Pinpoint the cell where the given text exists, returning its (X, Y) midpoint coordinate. 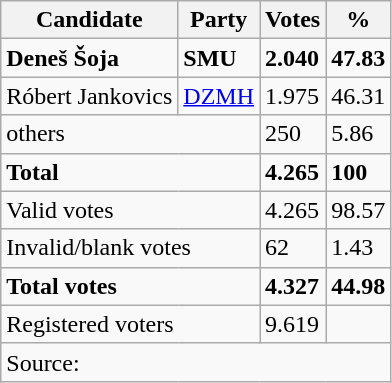
Total (130, 172)
Candidate (90, 20)
Valid votes (130, 210)
Deneš Šoja (90, 58)
250 (293, 134)
1.43 (358, 248)
62 (293, 248)
DZMH (219, 96)
% (358, 20)
98.57 (358, 210)
5.86 (358, 134)
Votes (293, 20)
1.975 (293, 96)
Total votes (130, 286)
Róbert Jankovics (90, 96)
46.31 (358, 96)
100 (358, 172)
47.83 (358, 58)
Party (219, 20)
SMU (219, 58)
Invalid/blank votes (130, 248)
2.040 (293, 58)
Source: (196, 362)
9.619 (293, 324)
others (130, 134)
4.327 (293, 286)
Registered voters (130, 324)
44.98 (358, 286)
